Detect which cell encompasses the target text, then output its [x, y] center coordinate. 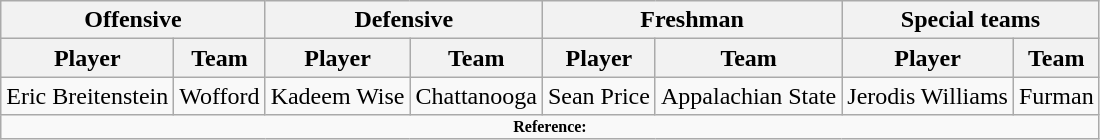
Kadeem Wise [338, 96]
Sean Price [598, 96]
Wofford [220, 96]
Special teams [970, 20]
Jerodis Williams [928, 96]
Chattanooga [476, 96]
Offensive [133, 20]
Furman [1056, 96]
Defensive [404, 20]
Eric Breitenstein [88, 96]
Appalachian State [748, 96]
Freshman [692, 20]
Reference: [550, 127]
